Search for the cell housing the specified text and yield its (X, Y) center coordinate. 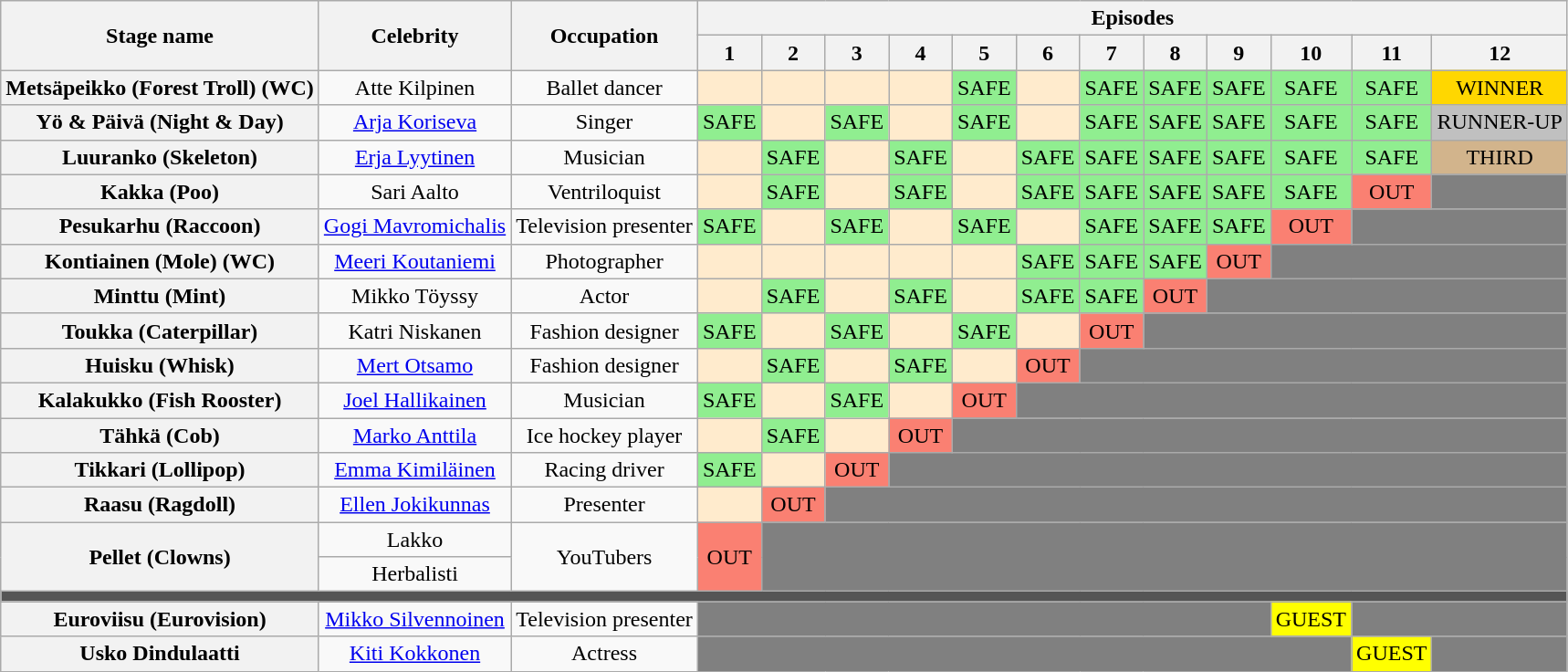
Singer (604, 122)
Kalakukko (Fish Rooster) (161, 400)
5 (984, 53)
Racing driver (604, 470)
Pellet (Clowns) (161, 557)
Tikkari (Lollipop) (161, 470)
Presenter (604, 505)
12 (1500, 53)
Emma Kimiläinen (414, 470)
6 (1048, 53)
Actress (604, 654)
Joel Hallikainen (414, 400)
Marko Anttila (414, 436)
Mikko Töyssy (414, 296)
Minttu (Mint) (161, 296)
Toukka (Caterpillar) (161, 331)
Stage name (161, 36)
Sari Aalto (414, 192)
4 (921, 53)
Ballet dancer (604, 88)
11 (1392, 53)
Gogi Mavromichalis (414, 226)
Celebrity (414, 36)
Usko Dindulaatti (161, 654)
WINNER (1500, 88)
Meeri Koutaniemi (414, 261)
Photographer (604, 261)
3 (857, 53)
9 (1239, 53)
2 (793, 53)
Herbalisti (414, 574)
YouTubers (604, 557)
Raasu (Ragdoll) (161, 505)
Kiti Kokkonen (414, 654)
Pesukarhu (Raccoon) (161, 226)
Ellen Jokikunnas (414, 505)
Euroviisu (Eurovision) (161, 619)
Metsäpeikko (Forest Troll) (WC) (161, 88)
Katri Niskanen (414, 331)
7 (1112, 53)
Ice hockey player (604, 436)
8 (1176, 53)
Ventriloquist (604, 192)
Episodes (1132, 18)
Tähkä (Cob) (161, 436)
1 (729, 53)
Atte Kilpinen (414, 88)
Huisku (Whisk) (161, 365)
Erja Lyytinen (414, 157)
Lakko (414, 540)
Kakka (Poo) (161, 192)
Yö & Päivä (Night & Day) (161, 122)
Occupation (604, 36)
Kontiainen (Mole) (WC) (161, 261)
10 (1311, 53)
Mikko Silvennoinen (414, 619)
Mert Otsamo (414, 365)
Arja Koriseva (414, 122)
Luuranko (Skeleton) (161, 157)
THIRD (1500, 157)
Actor (604, 296)
RUNNER-UP (1500, 122)
